Pinpoint the cell where the given text exists, returning its [x, y] midpoint coordinate. 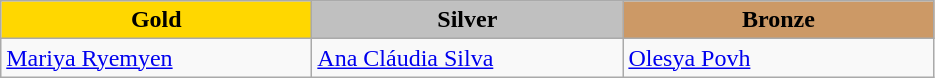
Gold [156, 20]
Ana Cláudia Silva [468, 58]
Silver [468, 20]
Mariya Ryemyen [156, 58]
Olesya Povh [778, 58]
Bronze [778, 20]
